Provide the (x, y) coordinate of the cell's center where the given text is located.  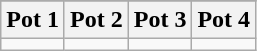
Pot 2 (96, 20)
Pot 1 (33, 20)
Pot 4 (224, 20)
Pot 3 (160, 20)
